From the cell containing the given text, extract its center point as (X, Y) coordinate. 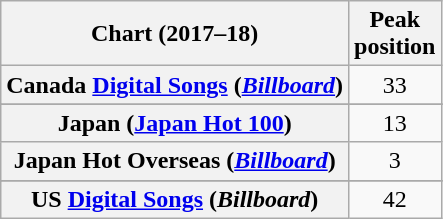
Japan (Japan Hot 100) (175, 123)
13 (395, 123)
US Digital Songs (Billboard) (175, 199)
Canada Digital Songs (Billboard) (175, 85)
Japan Hot Overseas (Billboard) (175, 161)
3 (395, 161)
Peak position (395, 34)
33 (395, 85)
42 (395, 199)
Chart (2017–18) (175, 34)
